Extract the [X, Y] coordinate from the center of the cell holding the provided text.  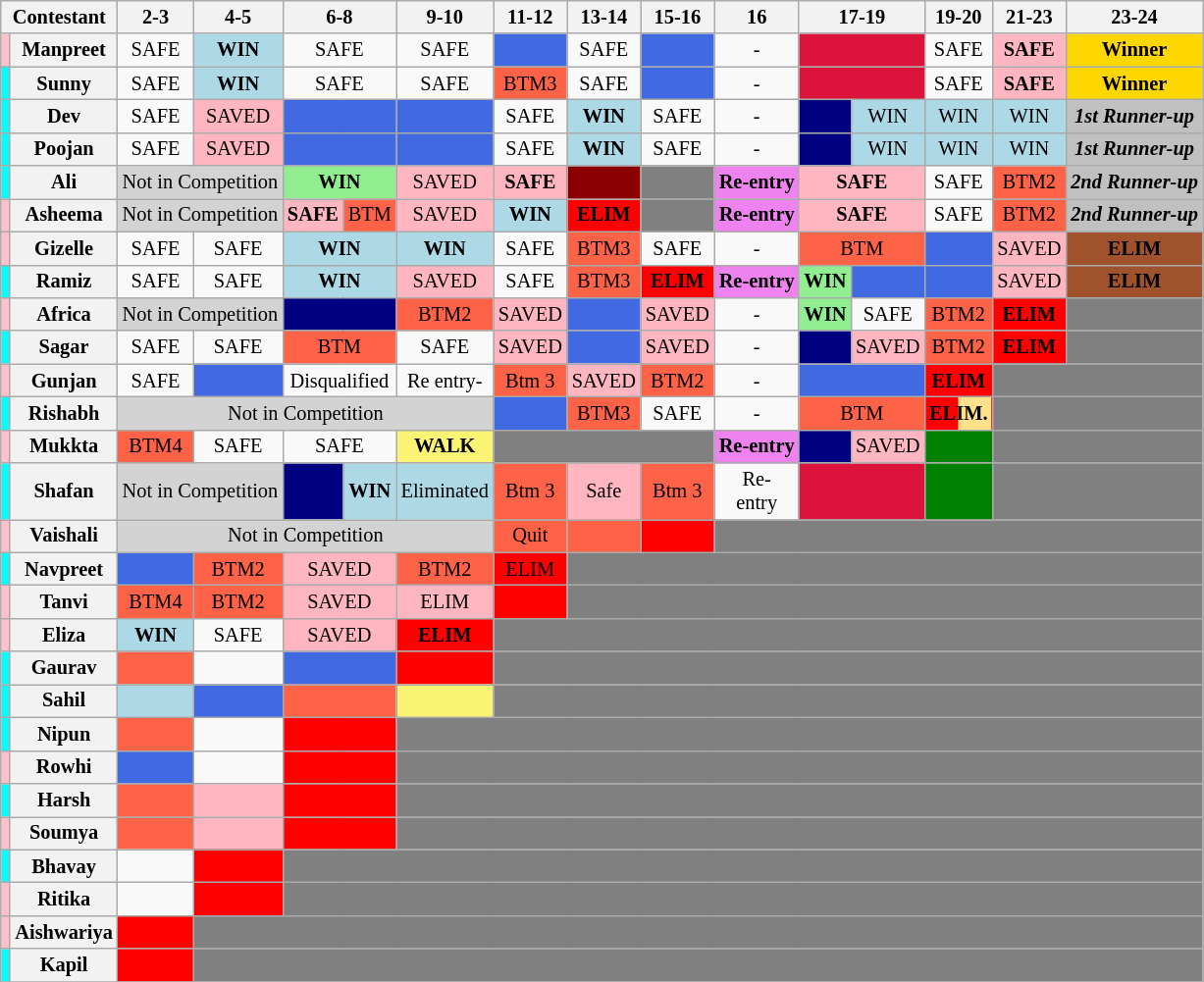
Eliminated [445, 491]
Aishwariya [63, 932]
Tanvi [63, 601]
15-16 [677, 17]
11-12 [530, 17]
2-3 [155, 17]
4-5 [237, 17]
ELIM. [958, 413]
13-14 [604, 17]
Bhavay [63, 866]
Soumya [63, 833]
Re entry- [445, 381]
Dev [63, 116]
Mukkta [63, 446]
Ali [63, 182]
Rishabh [63, 413]
Africa [63, 314]
WALK [445, 446]
9-10 [445, 17]
Sunny [63, 83]
Shafan [63, 491]
Nipun [63, 734]
Gunjan [63, 381]
21-23 [1028, 17]
Safe [604, 491]
Gaurav [63, 668]
6-8 [340, 17]
23-24 [1134, 17]
Manpreet [63, 50]
Contestant [59, 17]
Rowhi [63, 767]
Gizelle [63, 248]
16 [758, 17]
Ritika [63, 899]
Eliza [63, 635]
17-19 [862, 17]
Vaishali [63, 536]
Asheema [63, 215]
Quit [530, 536]
Harsh [63, 800]
Kapil [63, 965]
Poojan [63, 149]
Disqualified [340, 381]
19-20 [958, 17]
Ramiz [63, 282]
Navpreet [63, 569]
Sahil [63, 700]
Sagar [63, 347]
